Return the (X, Y) coordinate for the center point of the cell that contains the specified text.  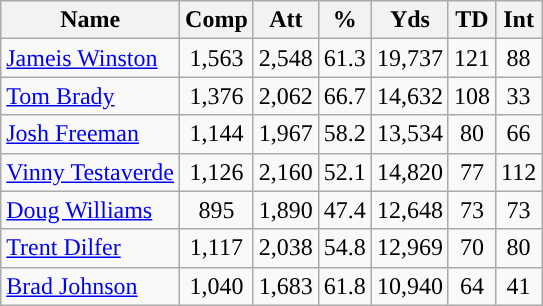
54.8 (344, 248)
108 (472, 96)
895 (217, 210)
1,117 (217, 248)
Int (519, 20)
1,683 (286, 286)
2,038 (286, 248)
12,648 (410, 210)
13,534 (410, 134)
1,890 (286, 210)
Doug Williams (90, 210)
19,737 (410, 58)
Name (90, 20)
TD (472, 20)
1,563 (217, 58)
14,632 (410, 96)
1,040 (217, 286)
1,967 (286, 134)
Tom Brady (90, 96)
Brad Johnson (90, 286)
Comp (217, 20)
Josh Freeman (90, 134)
% (344, 20)
1,144 (217, 134)
12,969 (410, 248)
64 (472, 286)
52.1 (344, 172)
33 (519, 96)
2,548 (286, 58)
Trent Dilfer (90, 248)
41 (519, 286)
Jameis Winston (90, 58)
10,940 (410, 286)
77 (472, 172)
Att (286, 20)
Yds (410, 20)
1,126 (217, 172)
2,160 (286, 172)
88 (519, 58)
61.3 (344, 58)
61.8 (344, 286)
58.2 (344, 134)
66 (519, 134)
Vinny Testaverde (90, 172)
2,062 (286, 96)
121 (472, 58)
14,820 (410, 172)
112 (519, 172)
47.4 (344, 210)
66.7 (344, 96)
1,376 (217, 96)
70 (472, 248)
